Locate the cell with the specified text and output its [X, Y] center coordinate. 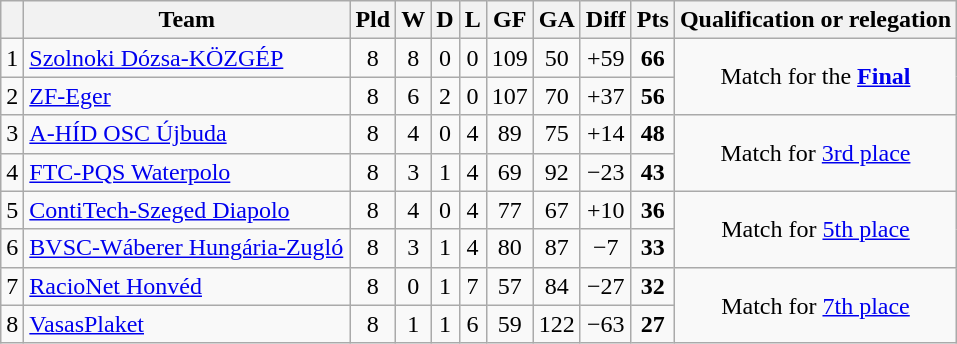
109 [510, 58]
75 [556, 134]
Diff [606, 20]
36 [652, 210]
Match for 3rd place [815, 153]
27 [652, 324]
Pts [652, 20]
77 [510, 210]
−7 [606, 248]
50 [556, 58]
ZF-Eger [187, 96]
33 [652, 248]
Match for 7th place [815, 305]
48 [652, 134]
+14 [606, 134]
GF [510, 20]
67 [556, 210]
L [472, 20]
Qualification or relegation [815, 20]
A-HÍD OSC Újbuda [187, 134]
69 [510, 172]
+37 [606, 96]
+59 [606, 58]
32 [652, 286]
122 [556, 324]
107 [510, 96]
84 [556, 286]
Szolnoki Dózsa-KÖZGÉP [187, 58]
+10 [606, 210]
FTC-PQS Waterpolo [187, 172]
D [445, 20]
−27 [606, 286]
87 [556, 248]
−23 [606, 172]
59 [510, 324]
57 [510, 286]
5 [12, 210]
Pld [373, 20]
Match for 5th place [815, 229]
Match for the Final [815, 77]
VasasPlaket [187, 324]
80 [510, 248]
Team [187, 20]
92 [556, 172]
−63 [606, 324]
ContiTech-Szeged Diapolo [187, 210]
43 [652, 172]
RacioNet Honvéd [187, 286]
BVSC-Wáberer Hungária-Zugló [187, 248]
70 [556, 96]
GA [556, 20]
56 [652, 96]
W [414, 20]
66 [652, 58]
89 [510, 134]
